Identify which cell holds the provided text, then report its [X, Y] central coordinate. 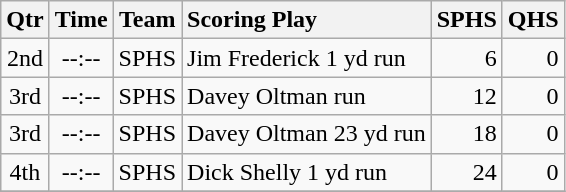
6 [466, 58]
18 [466, 134]
Davey Oltman 23 yd run [307, 134]
Jim Frederick 1 yd run [307, 58]
Qtr [25, 20]
Scoring Play [307, 20]
Time [81, 20]
12 [466, 96]
Team [147, 20]
2nd [25, 58]
Davey Oltman run [307, 96]
4th [25, 172]
24 [466, 172]
Dick Shelly 1 yd run [307, 172]
QHS [533, 20]
